Extract the (X, Y) coordinate from the center of the cell holding the provided text.  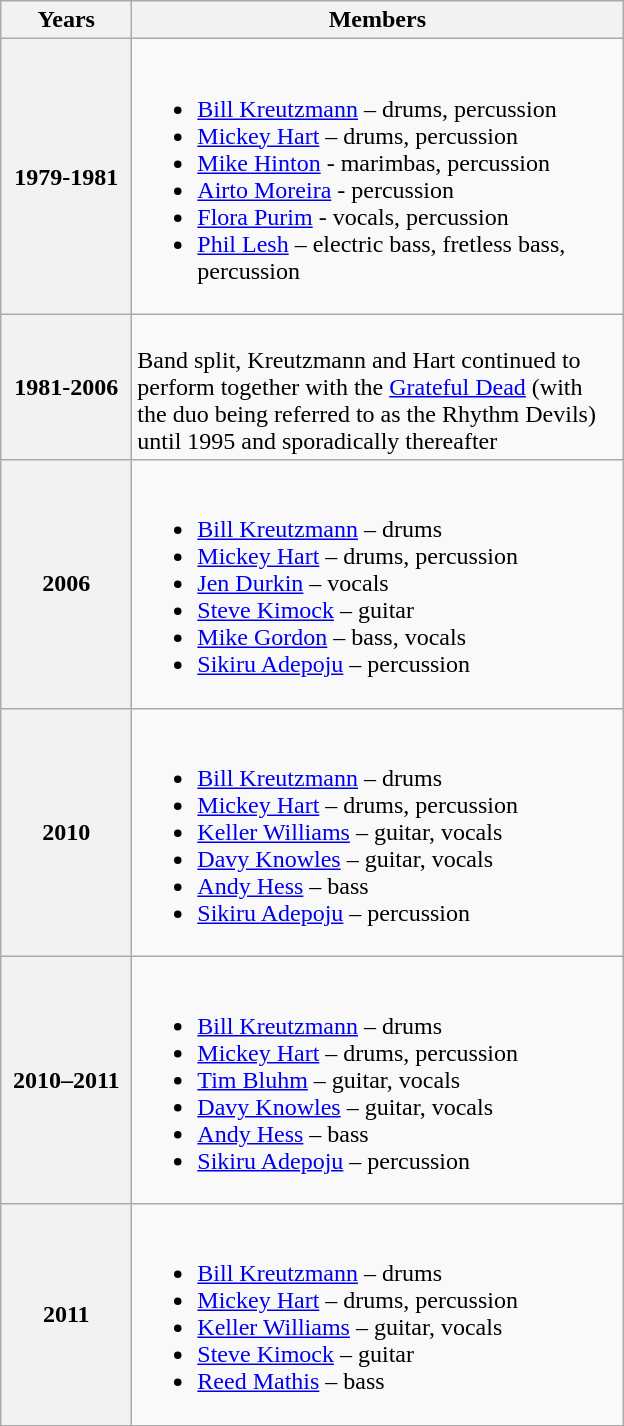
Members (378, 20)
Years (66, 20)
2010–2011 (66, 1080)
Bill Kreutzmann – drumsMickey Hart – drums, percussionKeller Williams – guitar, vocalsSteve Kimock – guitarReed Mathis – bass (378, 1314)
2006 (66, 584)
2011 (66, 1314)
2010 (66, 832)
1981-2006 (66, 387)
1979-1981 (66, 176)
Bill Kreutzmann – drumsMickey Hart – drums, percussionJen Durkin – vocalsSteve Kimock – guitarMike Gordon – bass, vocalsSikiru Adepoju – percussion (378, 584)
